Scan for the cell matching the given text and deliver its [x, y] coordinate at center. 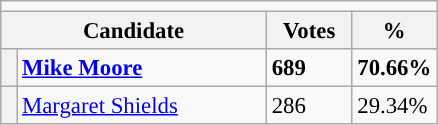
70.66% [394, 68]
Candidate [134, 31]
% [394, 31]
286 [309, 106]
Mike Moore [142, 68]
29.34% [394, 106]
Votes [309, 31]
Margaret Shields [142, 106]
689 [309, 68]
